Capture the cell that displays the provided text and extract its (x, y) central coordinate. 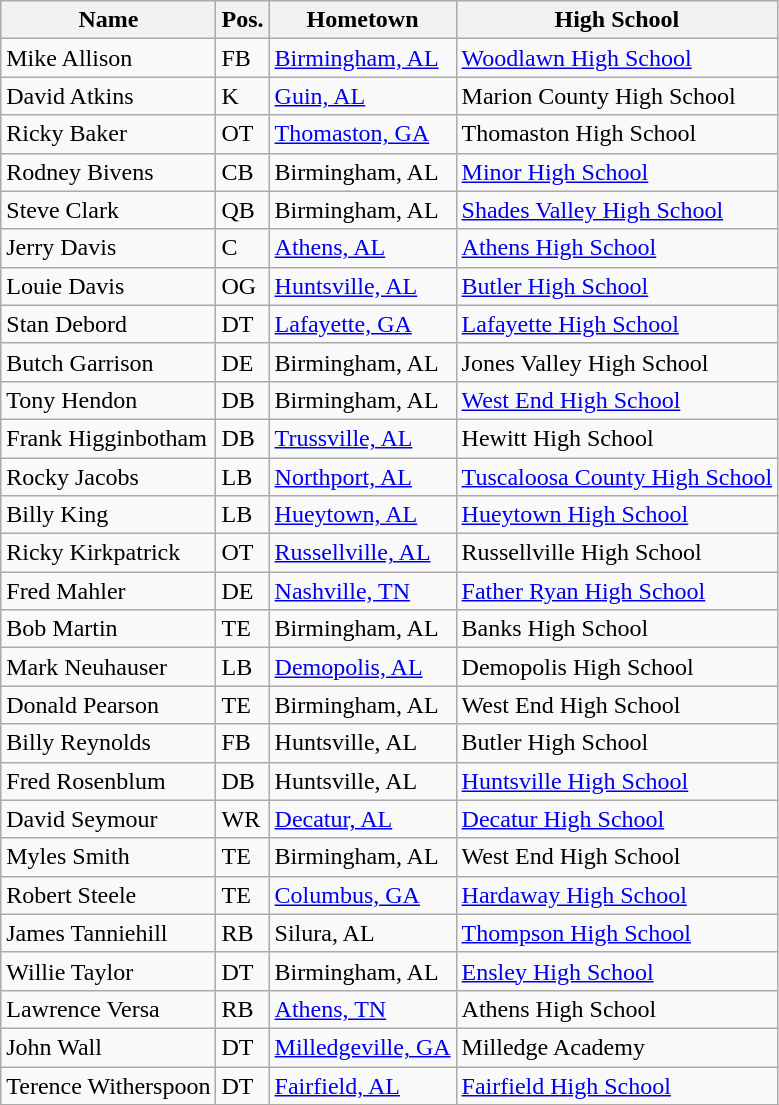
K (242, 96)
James Tanniehill (108, 933)
C (242, 248)
Banks High School (617, 629)
Hueytown, AL (362, 515)
Fairfield, AL (362, 1085)
CB (242, 172)
Woodlawn High School (617, 58)
Louie Davis (108, 286)
QB (242, 210)
Russellville High School (617, 553)
David Seymour (108, 819)
Columbus, GA (362, 895)
Mike Allison (108, 58)
Fred Mahler (108, 591)
Marion County High School (617, 96)
John Wall (108, 1047)
Billy Reynolds (108, 743)
Jerry Davis (108, 248)
Mark Neuhauser (108, 667)
Tony Hendon (108, 400)
Billy King (108, 515)
Donald Pearson (108, 705)
Ricky Baker (108, 134)
Decatur High School (617, 819)
High School (617, 20)
Shades Valley High School (617, 210)
Bob Martin (108, 629)
Nashville, TN (362, 591)
Russellville, AL (362, 553)
Fairfield High School (617, 1085)
Willie Taylor (108, 971)
Rocky Jacobs (108, 477)
Fred Rosenblum (108, 781)
Thomaston, GA (362, 134)
David Atkins (108, 96)
Steve Clark (108, 210)
Decatur, AL (362, 819)
Hardaway High School (617, 895)
Northport, AL (362, 477)
Pos. (242, 20)
WR (242, 819)
Hueytown High School (617, 515)
Myles Smith (108, 857)
Demopolis, AL (362, 667)
Athens, TN (362, 1009)
Demopolis High School (617, 667)
Hometown (362, 20)
Thomaston High School (617, 134)
Lafayette, GA (362, 324)
Milledge Academy (617, 1047)
Robert Steele (108, 895)
Frank Higginbotham (108, 438)
Trussville, AL (362, 438)
Athens, AL (362, 248)
Guin, AL (362, 96)
Ensley High School (617, 971)
Milledgeville, GA (362, 1047)
Father Ryan High School (617, 591)
Hewitt High School (617, 438)
Lawrence Versa (108, 1009)
Ricky Kirkpatrick (108, 553)
Rodney Bivens (108, 172)
Terence Witherspoon (108, 1085)
Jones Valley High School (617, 362)
Thompson High School (617, 933)
Minor High School (617, 172)
OG (242, 286)
Butch Garrison (108, 362)
Name (108, 20)
Huntsville High School (617, 781)
Stan Debord (108, 324)
Lafayette High School (617, 324)
Tuscaloosa County High School (617, 477)
Silura, AL (362, 933)
